Determine the [X, Y] coordinate at the center of the cell enclosing the given text.  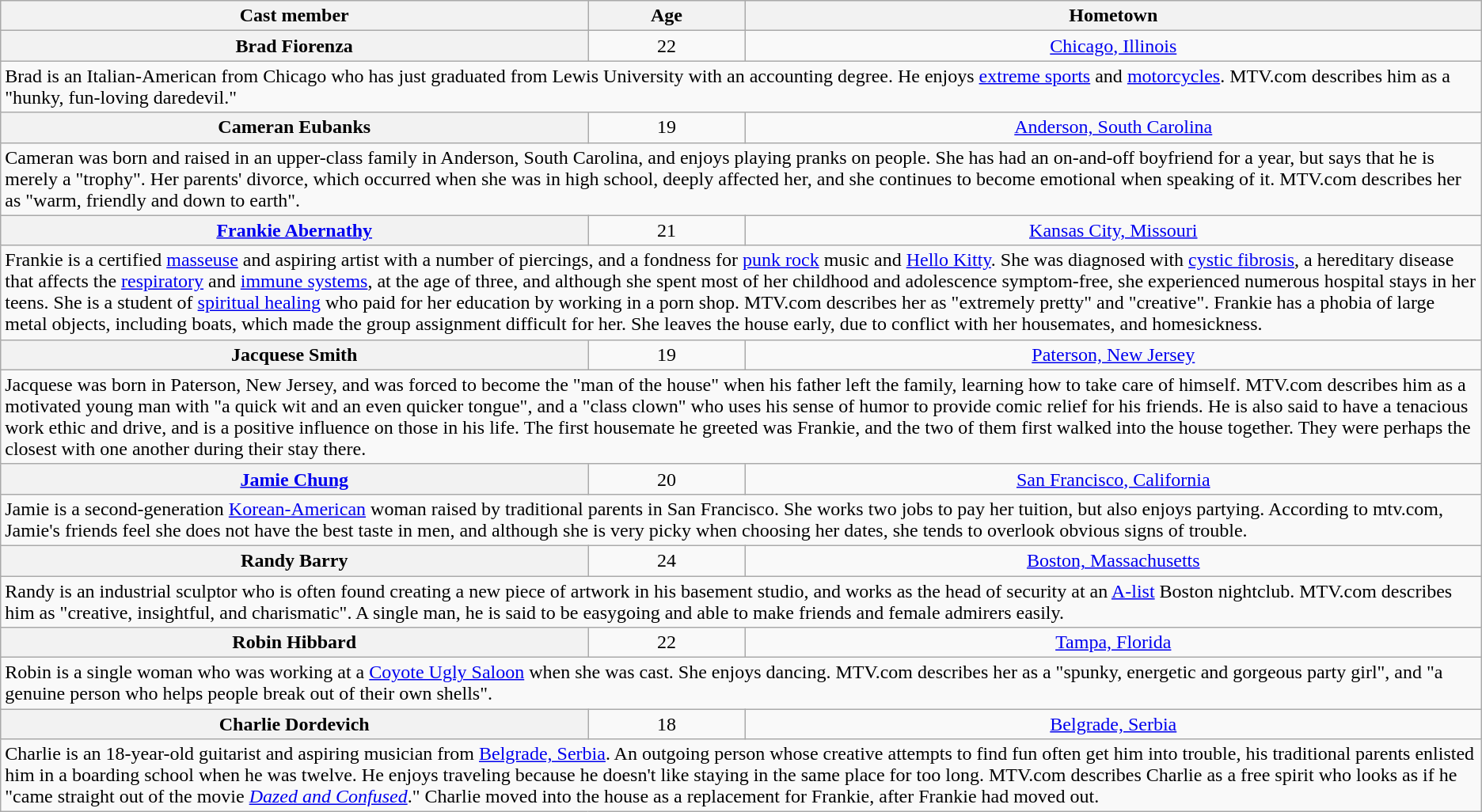
Belgrade, Serbia [1113, 724]
Chicago, Illinois [1113, 46]
Age [667, 16]
Frankie Abernathy [294, 230]
Hometown [1113, 16]
San Francisco, California [1113, 479]
Cast member [294, 16]
Robin Hibbard [294, 643]
Paterson, New Jersey [1113, 355]
21 [667, 230]
Anderson, South Carolina [1113, 127]
Tampa, Florida [1113, 643]
Charlie Dordevich [294, 724]
20 [667, 479]
Boston, Massachusetts [1113, 560]
Kansas City, Missouri [1113, 230]
24 [667, 560]
Jamie Chung [294, 479]
Jacquese Smith [294, 355]
Cameran Eubanks [294, 127]
Randy Barry [294, 560]
18 [667, 724]
Brad Fiorenza [294, 46]
